Scan for the cell matching the given text and deliver its [x, y] coordinate at center. 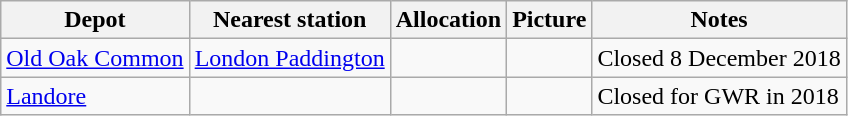
Closed for GWR in 2018 [719, 96]
Notes [719, 20]
London Paddington [290, 58]
Landore [95, 96]
Nearest station [290, 20]
Picture [550, 20]
Old Oak Common [95, 58]
Closed 8 December 2018 [719, 58]
Allocation [448, 20]
Depot [95, 20]
